From the cell containing the given text, extract its center point as (X, Y) coordinate. 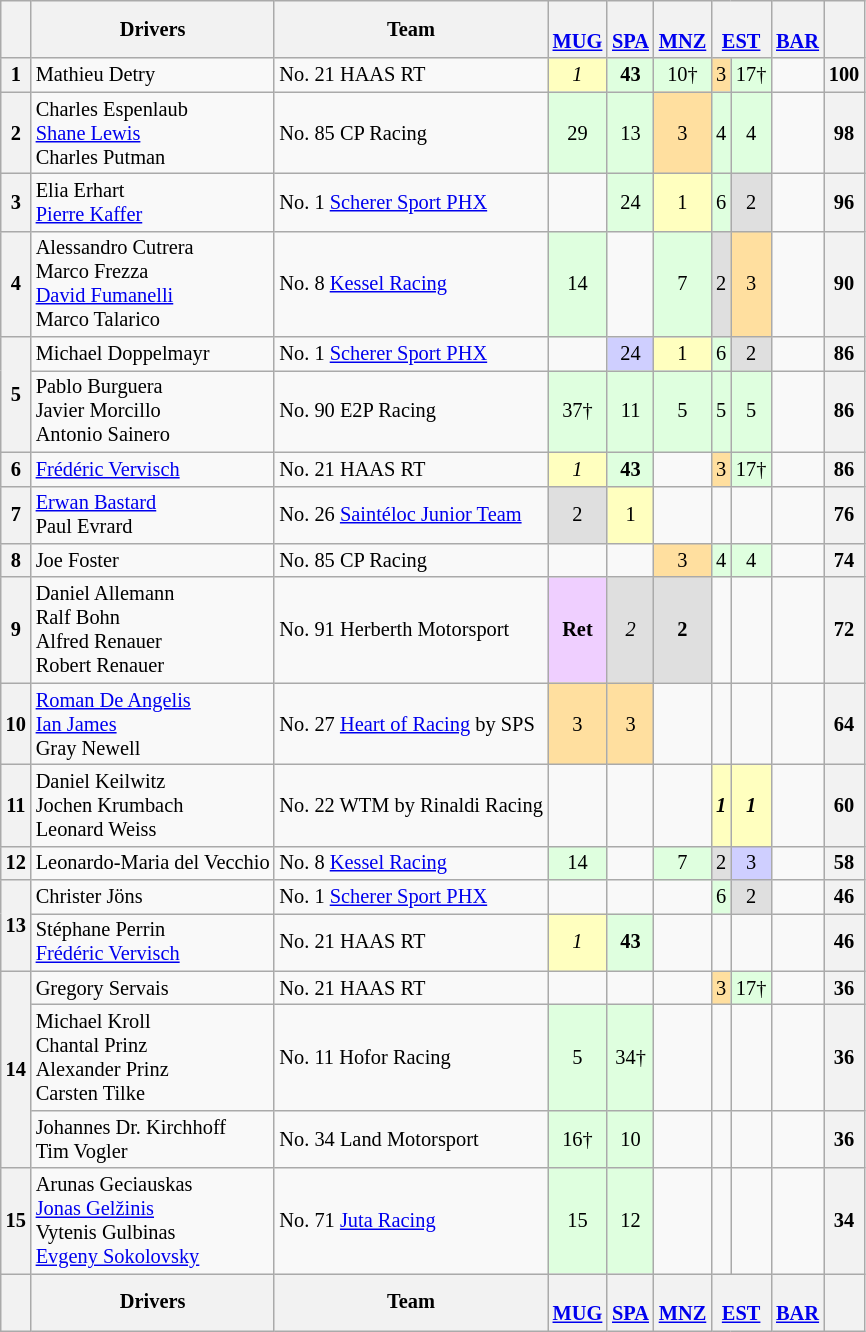
98 (844, 133)
34 (844, 1221)
8 (16, 560)
29 (578, 133)
Ret (578, 630)
58 (844, 863)
Daniel Allemann Ralf Bohn Alfred Renauer Robert Renauer (153, 630)
34† (630, 1057)
96 (844, 202)
Charles Espenlaub Shane Lewis Charles Putman (153, 133)
64 (844, 724)
60 (844, 805)
Elia Erhart Pierre Kaffer (153, 202)
74 (844, 560)
Frédéric Vervisch (153, 469)
Christer Jöns (153, 897)
Daniel Keilwitz Jochen Krumbach Leonard Weiss (153, 805)
Alessandro Cutrera Marco Frezza David Fumanelli Marco Talarico (153, 284)
No. 27 Heart of Racing by SPS (410, 724)
Pablo Burguera Javier Morcillo Antonio Sainero (153, 411)
Michael Kroll Chantal Prinz Alexander Prinz Carsten Tilke (153, 1057)
Michael Doppelmayr (153, 354)
No. 26 Saintéloc Junior Team (410, 515)
Stéphane Perrin Frédéric Vervisch (153, 942)
Leonardo-Maria del Vecchio (153, 863)
No. 11 Hofor Racing (410, 1057)
Roman De Angelis Ian James Gray Newell (153, 724)
Erwan Bastard Paul Evrard (153, 515)
37† (578, 411)
100 (844, 75)
No. 91 Herberth Motorsport (410, 630)
No. 22 WTM by Rinaldi Racing (410, 805)
72 (844, 630)
Gregory Servais (153, 988)
9 (16, 630)
76 (844, 515)
No. 34 Land Motorsport (410, 1139)
Joe Foster (153, 560)
No. 71 Juta Racing (410, 1221)
Arunas Geciauskas Jonas Gelžinis Vytenis Gulbinas Evgeny Sokolovsky (153, 1221)
10† (682, 75)
Mathieu Detry (153, 75)
Johannes Dr. Kirchhoff Tim Vogler (153, 1139)
90 (844, 284)
No. 90 E2P Racing (410, 411)
16† (578, 1139)
